Output the [x, y] coordinate of the center of the cell containing the given text.  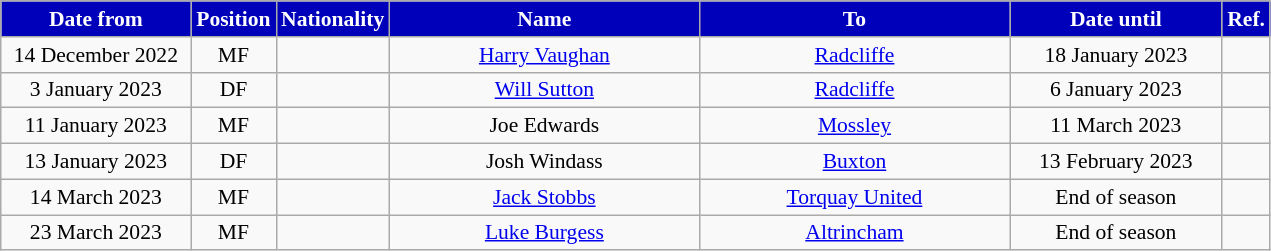
14 December 2022 [96, 55]
Position [234, 19]
Harry Vaughan [544, 55]
Will Sutton [544, 90]
Josh Windass [544, 162]
11 March 2023 [1116, 126]
Joe Edwards [544, 126]
To [854, 19]
Jack Stobbs [544, 197]
14 March 2023 [96, 197]
6 January 2023 [1116, 90]
Altrincham [854, 233]
Luke Burgess [544, 233]
Name [544, 19]
13 January 2023 [96, 162]
3 January 2023 [96, 90]
18 January 2023 [1116, 55]
Buxton [854, 162]
13 February 2023 [1116, 162]
Ref. [1246, 19]
11 January 2023 [96, 126]
Torquay United [854, 197]
Nationality [332, 19]
Date from [96, 19]
Mossley [854, 126]
23 March 2023 [96, 233]
Date until [1116, 19]
